Return the [x, y] coordinate for the center point of the cell that contains the specified text.  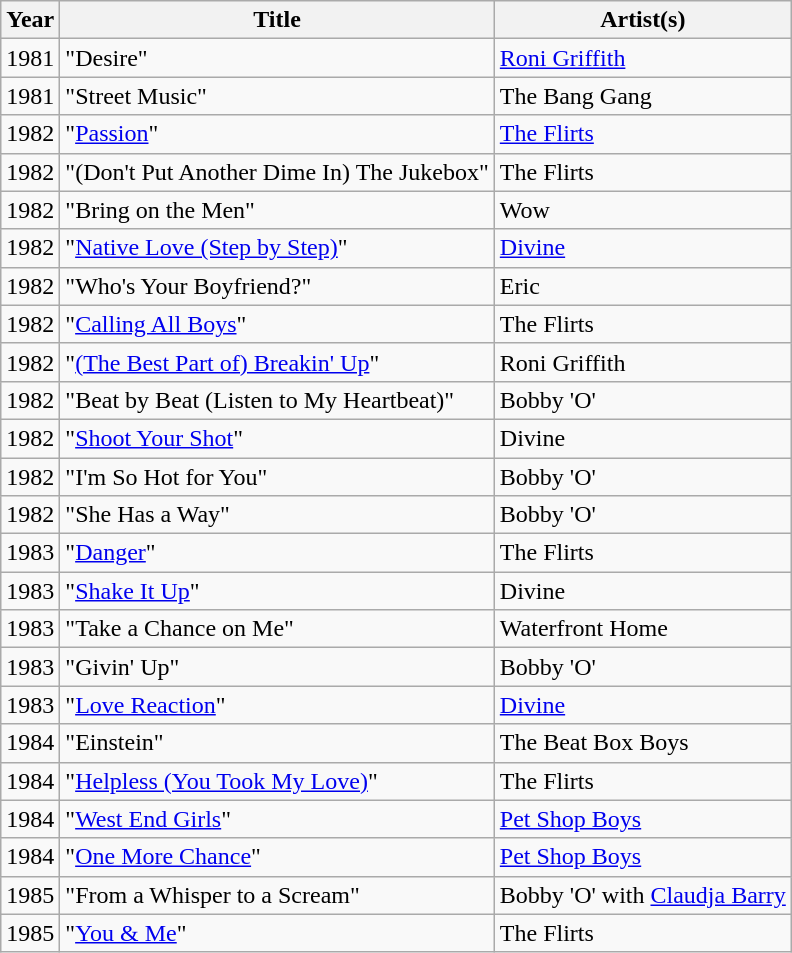
"(The Best Part of) Breakin' Up" [277, 362]
"Givin' Up" [277, 667]
"I'm So Hot for You" [277, 477]
"(Don't Put Another Dime In) The Jukebox" [277, 172]
"Shake It Up" [277, 591]
Waterfront Home [642, 629]
Artist(s) [642, 20]
"She Has a Way" [277, 515]
"Danger" [277, 553]
Year [30, 20]
"Calling All Boys" [277, 324]
"Who's Your Boyfriend?" [277, 286]
Eric [642, 286]
The Beat Box Boys [642, 743]
"One More Chance" [277, 857]
"Bring on the Men" [277, 210]
"From a Whisper to a Scream" [277, 895]
"Passion" [277, 134]
"Love Reaction" [277, 705]
"Street Music" [277, 96]
"Desire" [277, 58]
"Take a Chance on Me" [277, 629]
Bobby 'O' with Claudja Barry [642, 895]
"Beat by Beat (Listen to My Heartbeat)" [277, 400]
"West End Girls" [277, 819]
"Einstein" [277, 743]
Wow [642, 210]
"You & Me" [277, 933]
"Helpless (You Took My Love)" [277, 781]
The Bang Gang [642, 96]
Title [277, 20]
"Native Love (Step by Step)" [277, 248]
"Shoot Your Shot" [277, 438]
